Find where the given text appears and provide that cell's center as [x, y] coordinate. 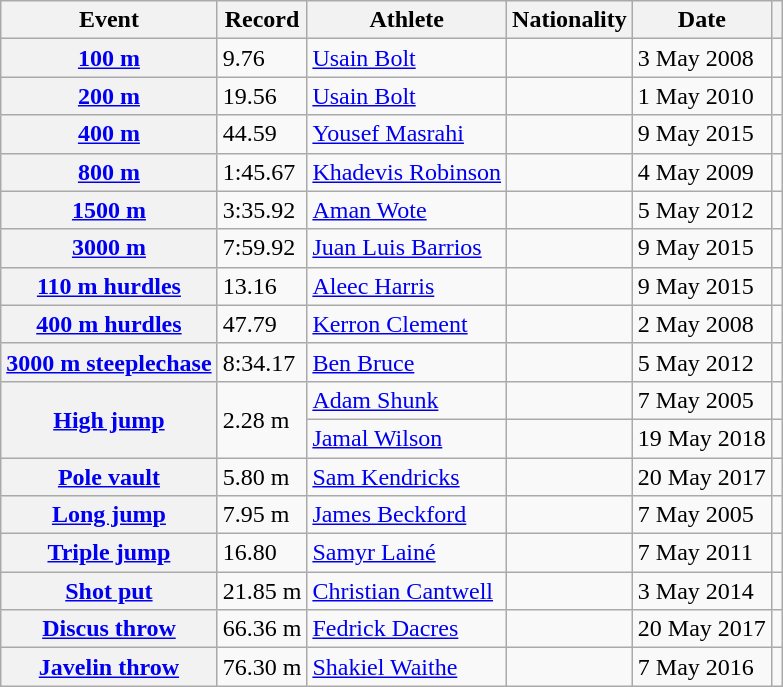
Record [262, 20]
100 m [109, 58]
Juan Luis Barrios [407, 248]
Nationality [570, 20]
3 May 2014 [702, 591]
Christian Cantwell [407, 591]
8:34.17 [262, 362]
Athlete [407, 20]
Date [702, 20]
Yousef Masrahi [407, 134]
Event [109, 20]
1:45.67 [262, 172]
19.56 [262, 96]
19 May 2018 [702, 438]
Shakiel Waithe [407, 667]
Ben Bruce [407, 362]
3:35.92 [262, 210]
7:59.92 [262, 248]
High jump [109, 419]
21.85 m [262, 591]
4 May 2009 [702, 172]
800 m [109, 172]
7.95 m [262, 515]
110 m hurdles [109, 286]
Pole vault [109, 477]
Javelin throw [109, 667]
3 May 2008 [702, 58]
Aman Wote [407, 210]
400 m [109, 134]
3000 m [109, 248]
2.28 m [262, 419]
76.30 m [262, 667]
Sam Kendricks [407, 477]
Samyr Lainé [407, 553]
7 May 2011 [702, 553]
47.79 [262, 324]
5.80 m [262, 477]
1500 m [109, 210]
66.36 m [262, 629]
7 May 2016 [702, 667]
Aleec Harris [407, 286]
200 m [109, 96]
Khadevis Robinson [407, 172]
13.16 [262, 286]
James Beckford [407, 515]
Triple jump [109, 553]
400 m hurdles [109, 324]
3000 m steeplechase [109, 362]
Discus throw [109, 629]
1 May 2010 [702, 96]
16.80 [262, 553]
44.59 [262, 134]
Kerron Clement [407, 324]
Shot put [109, 591]
Fedrick Dacres [407, 629]
Long jump [109, 515]
2 May 2008 [702, 324]
Jamal Wilson [407, 438]
Adam Shunk [407, 400]
9.76 [262, 58]
